Find where the given text appears and provide that cell's center as (X, Y) coordinate. 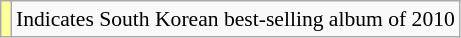
Indicates South Korean best-selling album of 2010 (236, 19)
